Return [x, y] of the center of cell containing provided text 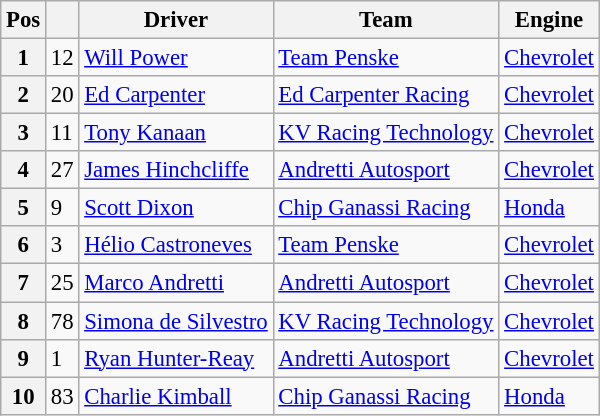
Tony Kanaan [176, 133]
12 [62, 58]
27 [62, 170]
Charlie Kimball [176, 396]
25 [62, 283]
Ryan Hunter-Reay [176, 358]
5 [24, 208]
4 [24, 170]
Hélio Castroneves [176, 245]
James Hinchcliffe [176, 170]
Will Power [176, 58]
7 [24, 283]
78 [62, 321]
Marco Andretti [176, 283]
20 [62, 95]
Pos [24, 20]
2 [24, 95]
Simona de Silvestro [176, 321]
Ed Carpenter [176, 95]
Ed Carpenter Racing [386, 95]
8 [24, 321]
10 [24, 396]
Engine [549, 20]
Scott Dixon [176, 208]
6 [24, 245]
Team [386, 20]
Driver [176, 20]
83 [62, 396]
11 [62, 133]
